Detect which cell encompasses the target text, then output its [x, y] center coordinate. 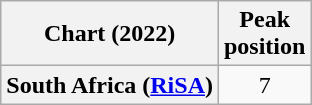
Chart (2022) [110, 34]
7 [264, 85]
Peakposition [264, 34]
South Africa (RiSA) [110, 85]
